Provide the [x, y] coordinate of the cell's center where the given text is located.  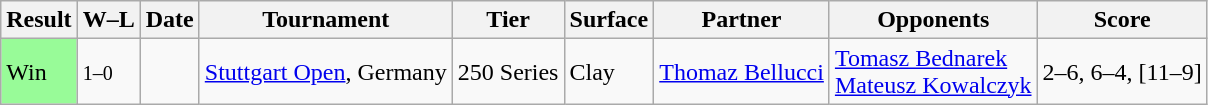
2–6, 6–4, [11–9] [1122, 72]
Date [170, 20]
Opponents [933, 20]
Partner [742, 20]
Thomaz Bellucci [742, 72]
Stuttgart Open, Germany [326, 72]
250 Series [508, 72]
W–L [108, 20]
Clay [609, 72]
1–0 [108, 72]
Surface [609, 20]
Result [39, 20]
Tier [508, 20]
Score [1122, 20]
Tournament [326, 20]
Tomasz Bednarek Mateusz Kowalczyk [933, 72]
Win [39, 72]
